Find where the given text appears and provide that cell's center as (X, Y) coordinate. 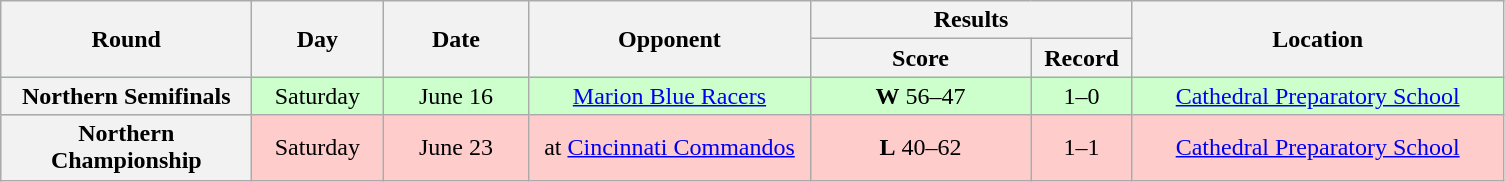
Record (1082, 58)
Round (126, 39)
Day (318, 39)
1–1 (1082, 148)
at Cincinnati Commandos (670, 148)
1–0 (1082, 96)
Results (971, 20)
June 23 (456, 148)
Northern Championship (126, 148)
Date (456, 39)
June 16 (456, 96)
L 40–62 (920, 148)
Score (920, 58)
Northern Semifinals (126, 96)
Opponent (670, 39)
Location (1318, 39)
W 56–47 (920, 96)
Marion Blue Racers (670, 96)
